Detect which cell encompasses the target text, then output its [x, y] center coordinate. 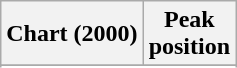
Chart (2000) [72, 34]
Peakposition [189, 34]
